Search for the cell housing the specified text and yield its (X, Y) center coordinate. 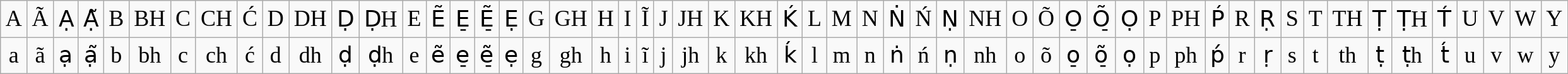
bh (150, 56)
i (628, 56)
CH (216, 19)
ṭh (1412, 56)
ń (924, 56)
y (1554, 56)
R (1242, 19)
d (276, 56)
ạ̃ (91, 56)
r (1242, 56)
k (721, 56)
kh (756, 56)
jh (690, 56)
ṬH (1412, 19)
T́ (1444, 19)
ạ (66, 56)
õ (1046, 56)
D (276, 19)
Ẹ (511, 19)
DH (310, 19)
C (183, 19)
P (1155, 19)
th (1348, 56)
E̠ (463, 19)
Ć (250, 19)
A (14, 19)
M (842, 19)
S (1292, 19)
ẽ (438, 56)
o̠ (1073, 56)
ẽ̠ (486, 56)
N (870, 19)
W (1525, 19)
a (14, 56)
e (415, 56)
O̠ (1073, 19)
Ḍ (346, 19)
l (815, 56)
Ọ (1129, 19)
ḍh (381, 56)
J (663, 19)
h (606, 56)
p (1155, 56)
K (721, 19)
GH (571, 19)
m (842, 56)
w (1525, 56)
ḌH (381, 19)
ch (216, 56)
ṭ (1380, 56)
BH (150, 19)
Ẽ̠ (486, 19)
Õ (1046, 19)
TH (1348, 19)
b (116, 56)
s (1292, 56)
j (663, 56)
u (1470, 56)
ph (1186, 56)
Ạ (66, 19)
c (183, 56)
ṛ (1267, 56)
PH (1186, 19)
Ṭ (1380, 19)
Ń (924, 19)
ĩ (645, 56)
o (1020, 56)
ã (40, 56)
g (536, 56)
e̠ (463, 56)
ṇ (950, 56)
Ĩ (645, 19)
B (116, 19)
I (628, 19)
ć (250, 56)
ọ (1129, 56)
dh (310, 56)
NH (985, 19)
JH (690, 19)
t́ (1444, 56)
V (1497, 19)
Ṅ (897, 19)
G (536, 19)
Y (1554, 19)
Ḱ (790, 19)
nh (985, 56)
ṕ (1217, 56)
gh (571, 56)
ḱ (790, 56)
L (815, 19)
ḍ (346, 56)
Ẽ (438, 19)
õ̠ (1101, 56)
Ã (40, 19)
ṅ (897, 56)
Õ̠ (1101, 19)
Ṇ (950, 19)
U (1470, 19)
Ṕ (1217, 19)
n (870, 56)
t (1316, 56)
Ṛ (1267, 19)
O (1020, 19)
E (415, 19)
T (1316, 19)
KH (756, 19)
v (1497, 56)
ẹ (511, 56)
Ạ̃ (91, 19)
H (606, 19)
